For the text-containing cell, return its midpoint in (x, y) coordinate format. 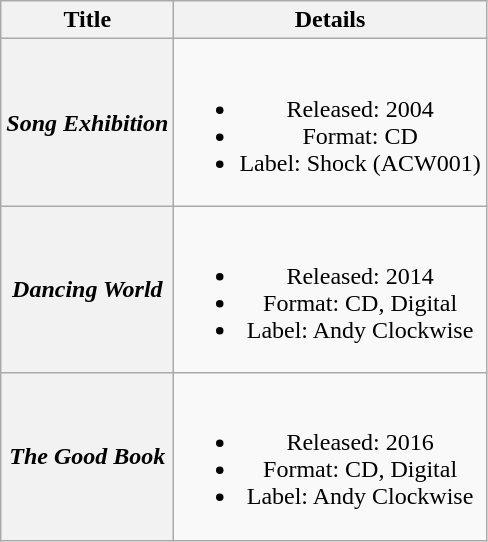
Details (330, 20)
Dancing World (88, 290)
Released: 2016Format: CD, DigitalLabel: Andy Clockwise (330, 456)
Song Exhibition (88, 122)
Released: 2014Format: CD, DigitalLabel: Andy Clockwise (330, 290)
The Good Book (88, 456)
Title (88, 20)
Released: 2004Format: CDLabel: Shock (ACW001) (330, 122)
